Output the [x, y] coordinate of the center of the cell containing the given text.  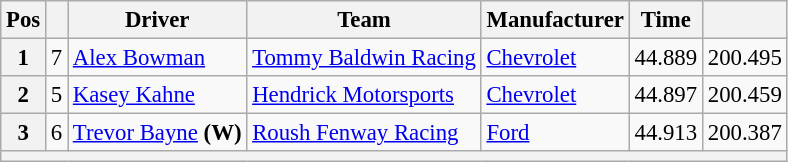
Team [364, 20]
Roush Fenway Racing [364, 133]
Alex Bowman [158, 58]
Trevor Bayne (W) [158, 133]
6 [57, 133]
44.889 [666, 58]
Kasey Kahne [158, 95]
Pos [24, 20]
200.459 [744, 95]
Hendrick Motorsports [364, 95]
Ford [555, 133]
200.387 [744, 133]
Tommy Baldwin Racing [364, 58]
3 [24, 133]
7 [57, 58]
200.495 [744, 58]
Time [666, 20]
5 [57, 95]
2 [24, 95]
Driver [158, 20]
44.897 [666, 95]
44.913 [666, 133]
1 [24, 58]
Manufacturer [555, 20]
